For the text-containing cell, return its midpoint in [x, y] coordinate format. 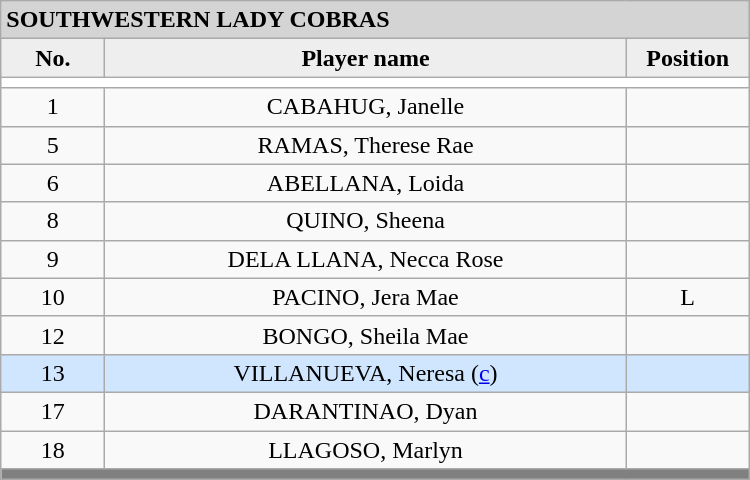
13 [53, 373]
SOUTHWESTERN LADY COBRAS [375, 20]
5 [53, 145]
RAMAS, Therese Rae [366, 145]
9 [53, 259]
Position [688, 58]
DARANTINAO, Dyan [366, 411]
17 [53, 411]
No. [53, 58]
1 [53, 107]
DELA LLANA, Necca Rose [366, 259]
PACINO, Jera Mae [366, 297]
VILLANUEVA, Neresa (c) [366, 373]
L [688, 297]
CABAHUG, Janelle [366, 107]
12 [53, 335]
BONGO, Sheila Mae [366, 335]
8 [53, 221]
18 [53, 449]
LLAGOSO, Marlyn [366, 449]
QUINO, Sheena [366, 221]
10 [53, 297]
Player name [366, 58]
ABELLANA, Loida [366, 183]
6 [53, 183]
